Extract the [X, Y] coordinate from the center of the cell holding the provided text.  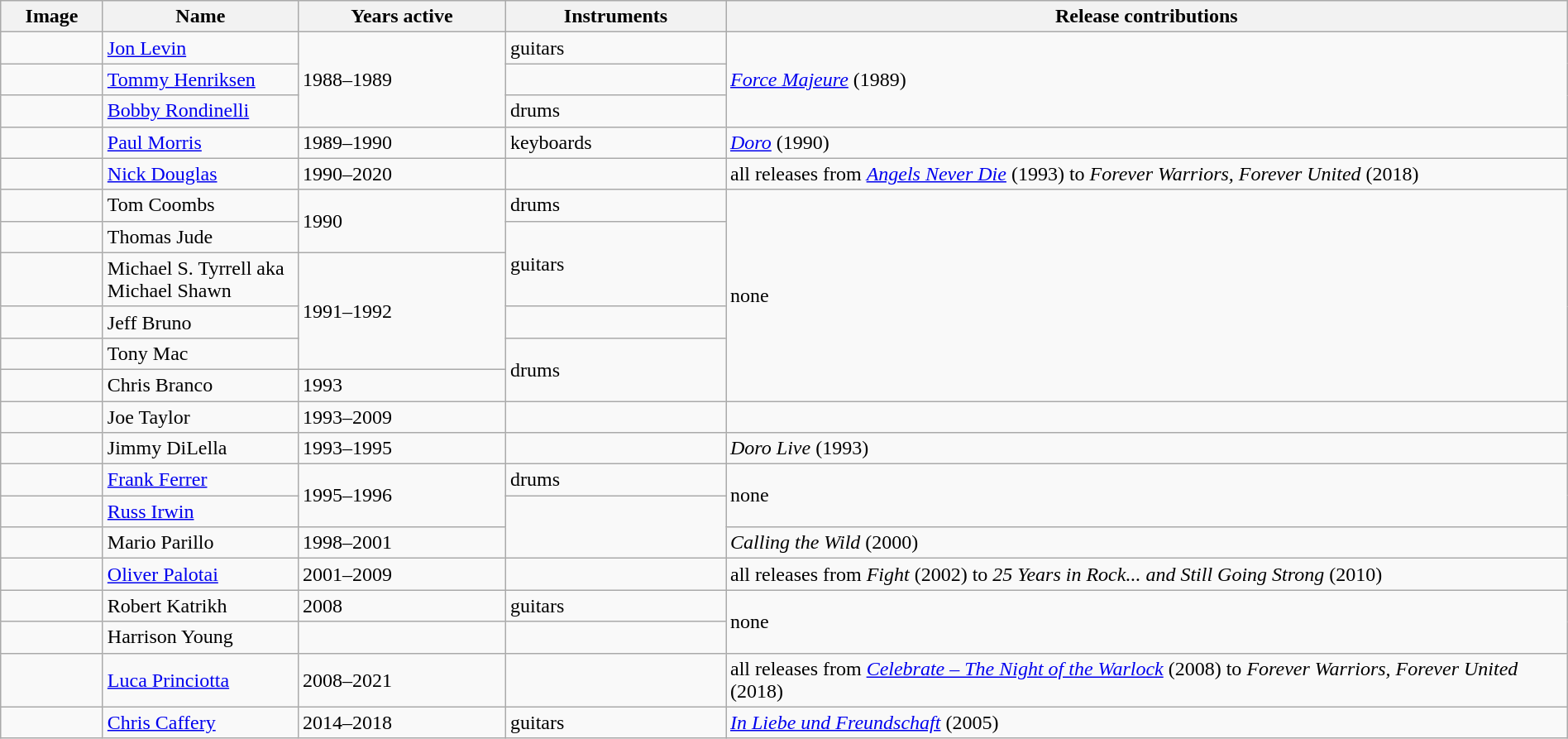
Russ Irwin [200, 511]
Doro (1990) [1147, 142]
Bobby Rondinelli [200, 111]
1991–1992 [402, 311]
Frank Ferrer [200, 480]
1998–2001 [402, 543]
Chris Branco [200, 385]
1989–1990 [402, 142]
1993–1995 [402, 449]
Jon Levin [200, 48]
Name [200, 17]
Tommy Henriksen [200, 79]
1995–1996 [402, 496]
Joe Taylor [200, 416]
Doro Live (1993) [1147, 449]
Jimmy DiLella [200, 449]
Calling the Wild (2000) [1147, 543]
Release contributions [1147, 17]
Michael S. Tyrrell aka Michael Shawn [200, 280]
Nick Douglas [200, 174]
all releases from Angels Never Die (1993) to Forever Warriors, Forever United (2018) [1147, 174]
Luca Princiotta [200, 680]
1993 [402, 385]
2014–2018 [402, 722]
Tony Mac [200, 353]
Robert Katrikh [200, 606]
1990 [402, 221]
Oliver Palotai [200, 574]
Force Majeure (1989) [1147, 79]
Tom Coombs [200, 205]
Paul Morris [200, 142]
Chris Caffery [200, 722]
1990–2020 [402, 174]
Instruments [615, 17]
keyboards [615, 142]
Harrison Young [200, 637]
Years active [402, 17]
1993–2009 [402, 416]
2008–2021 [402, 680]
Mario Parillo [200, 543]
1988–1989 [402, 79]
In Liebe und Freundschaft (2005) [1147, 722]
Image [52, 17]
all releases from Celebrate – The Night of the Warlock (2008) to Forever Warriors, Forever United (2018) [1147, 680]
all releases from Fight (2002) to 25 Years in Rock... and Still Going Strong (2010) [1147, 574]
Thomas Jude [200, 237]
2008 [402, 606]
Jeff Bruno [200, 322]
2001–2009 [402, 574]
